Pinpoint the cell where the given text exists, returning its [X, Y] midpoint coordinate. 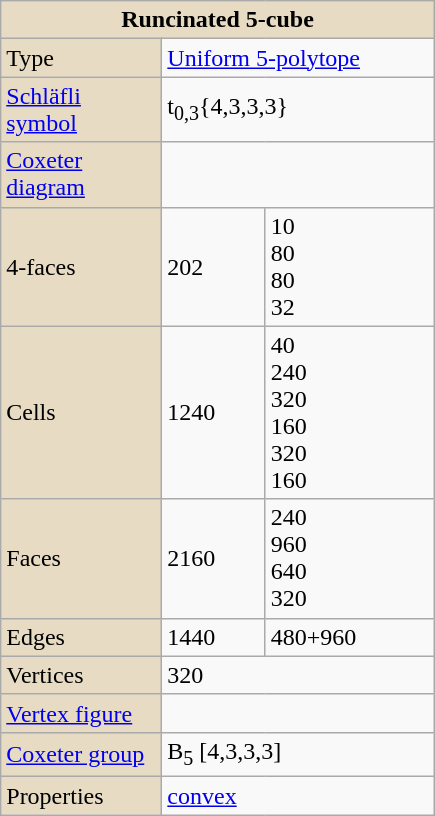
Cells [82, 412]
Vertices [82, 675]
40 240 320 160 320 160 [350, 412]
Uniform 5-polytope [298, 58]
Properties [82, 796]
Coxeter group [82, 754]
1240 [214, 412]
Vertex figure [82, 713]
320 [298, 675]
Runcinated 5-cube [218, 20]
t0,3{4,3,3,3} [298, 110]
1440 [214, 637]
Type [82, 58]
Coxeter diagram [82, 174]
240 960 640 320 [350, 558]
convex [298, 796]
10 80 80 32 [350, 266]
2160 [214, 558]
B5 [4,3,3,3] [298, 754]
Faces [82, 558]
202 [214, 266]
480+960 [350, 637]
4-faces [82, 266]
Schläfli symbol [82, 110]
Edges [82, 637]
